Capture the cell that displays the provided text and extract its (X, Y) central coordinate. 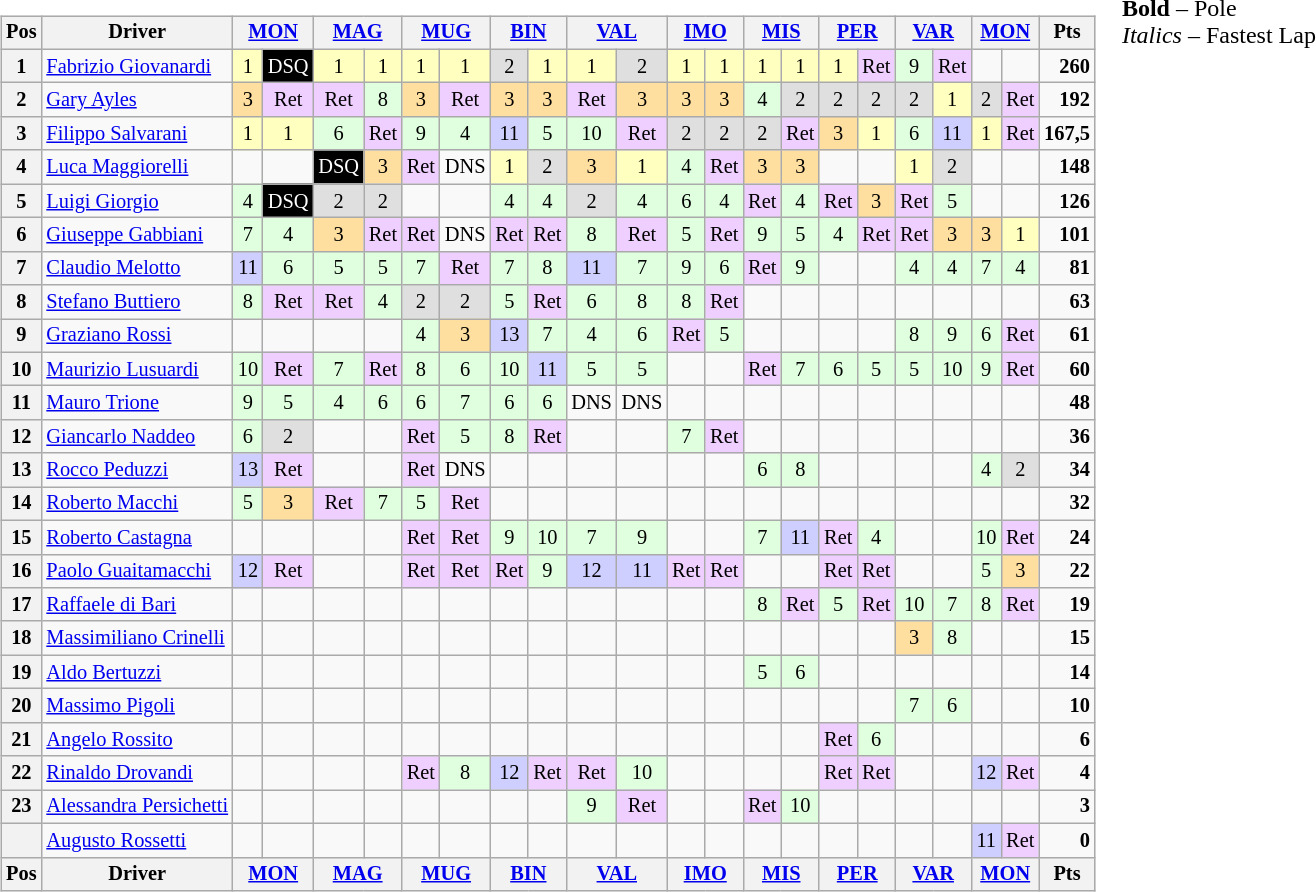
18 (21, 638)
260 (1067, 66)
20 (21, 706)
36 (1067, 437)
Giancarlo Naddeo (136, 437)
Angelo Rossito (136, 739)
21 (21, 739)
Luigi Giorgio (136, 201)
Fabrizio Giovanardi (136, 66)
Mauro Trione (136, 403)
101 (1067, 235)
Aldo Bertuzzi (136, 672)
Graziano Rossi (136, 336)
Roberto Macchi (136, 504)
148 (1067, 167)
17 (21, 605)
32 (1067, 504)
81 (1067, 268)
126 (1067, 201)
34 (1067, 470)
192 (1067, 100)
Massimiliano Crinelli (136, 638)
Augusto Rossetti (136, 840)
0 (1067, 840)
23 (21, 807)
60 (1067, 369)
48 (1067, 403)
Giuseppe Gabbiani (136, 235)
167,5 (1067, 134)
24 (1067, 537)
Roberto Castagna (136, 537)
Gary Ayles (136, 100)
Rocco Peduzzi (136, 470)
Massimo Pigoli (136, 706)
Rinaldo Drovandi (136, 773)
61 (1067, 336)
Filippo Salvarani (136, 134)
Paolo Guaitamacchi (136, 571)
16 (21, 571)
Claudio Melotto (136, 268)
Stefano Buttiero (136, 302)
Luca Maggiorelli (136, 167)
Raffaele di Bari (136, 605)
Maurizio Lusuardi (136, 369)
Alessandra Persichetti (136, 807)
63 (1067, 302)
